Locate the cell with the specified text and output its (X, Y) center coordinate. 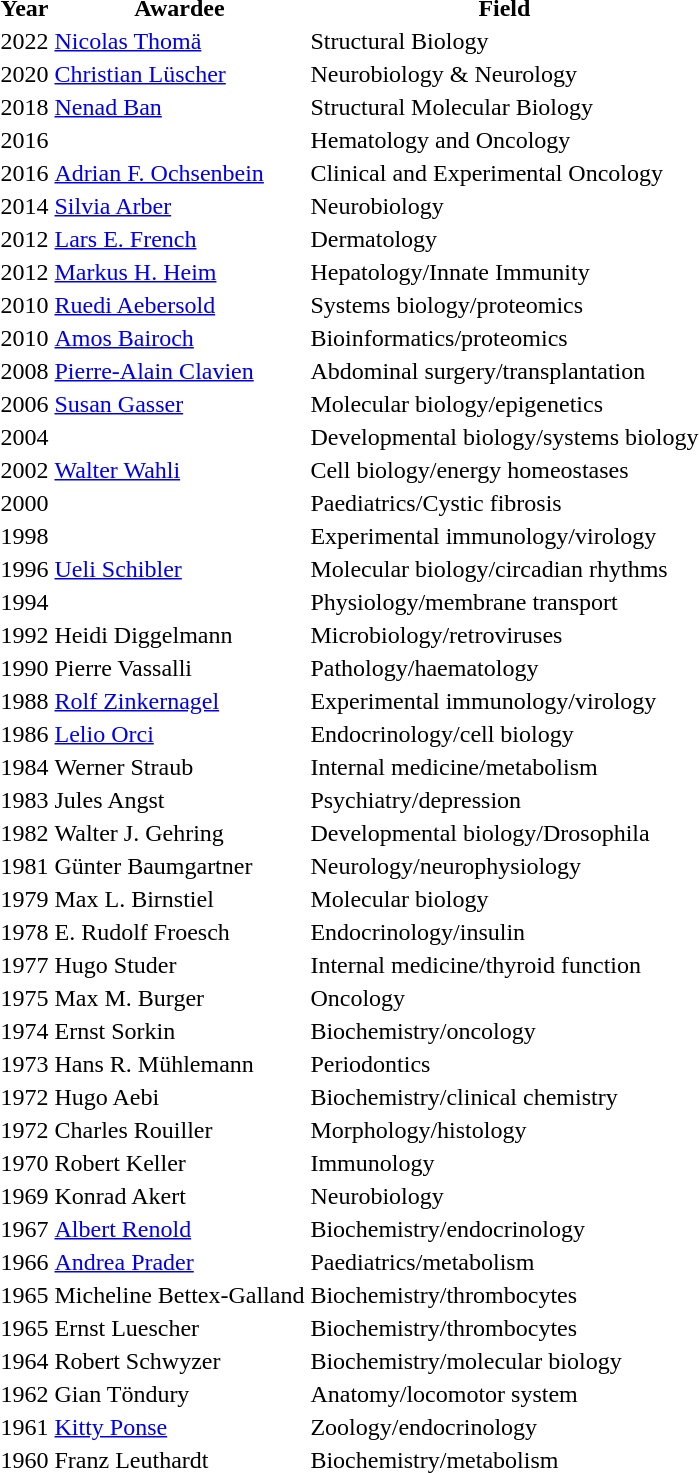
Nenad Ban (180, 107)
Walter Wahli (180, 470)
Jules Angst (180, 800)
Hugo Studer (180, 965)
Albert Renold (180, 1229)
Andrea Prader (180, 1262)
Nicolas Thomä (180, 41)
Werner Straub (180, 767)
Robert Keller (180, 1163)
Max M. Burger (180, 998)
Charles Rouiller (180, 1130)
Lelio Orci (180, 734)
Pierre-Alain Clavien (180, 371)
Rolf Zinkernagel (180, 701)
Ernst Luescher (180, 1328)
Amos Bairoch (180, 338)
Micheline Bettex-Galland (180, 1295)
Heidi Diggelmann (180, 635)
Konrad Akert (180, 1196)
Pierre Vassalli (180, 668)
Adrian F. Ochsenbein (180, 173)
Silvia Arber (180, 206)
E. Rudolf Froesch (180, 932)
Walter J. Gehring (180, 833)
Lars E. French (180, 239)
Günter Baumgartner (180, 866)
Gian Töndury (180, 1394)
Max L. Birnstiel (180, 899)
Hugo Aebi (180, 1097)
Ernst Sorkin (180, 1031)
Robert Schwyzer (180, 1361)
Ueli Schibler (180, 569)
Christian Lüscher (180, 74)
Susan Gasser (180, 404)
Ruedi Aebersold (180, 305)
Markus H. Heim (180, 272)
Hans R. Mühlemann (180, 1064)
Kitty Ponse (180, 1427)
